Identify which cell holds the provided text, then report its (X, Y) central coordinate. 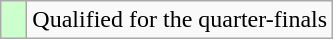
Qualified for the quarter-finals (180, 20)
